Identify which cell holds the provided text, then report its (X, Y) central coordinate. 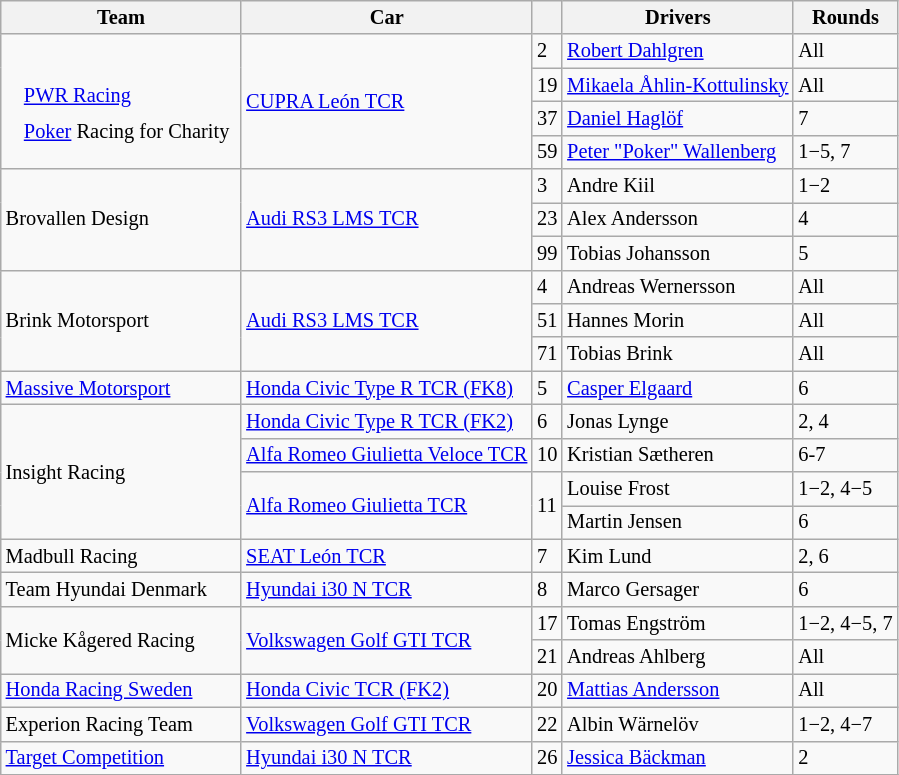
99 (547, 253)
Martin Jensen (678, 522)
6-7 (845, 455)
Peter "Poker" Wallenberg (678, 152)
Mattias Andersson (678, 690)
PWR Racing (127, 96)
2, 4 (845, 421)
Insight Racing (122, 472)
Madbull Racing (122, 556)
PWR Racing Poker Racing for Charity (122, 102)
Brink Motorsport (122, 320)
Experion Racing Team (122, 724)
Tobias Johansson (678, 253)
Honda Civic Type R TCR (FK8) (386, 388)
Massive Motorsport (122, 388)
1−2, 4−7 (845, 724)
Alfa Romeo Giulietta Veloce TCR (386, 455)
Hannes Morin (678, 320)
8 (547, 589)
Honda Civic Type R TCR (FK2) (386, 421)
Brovallen Design (122, 220)
Alex Andersson (678, 219)
17 (547, 623)
23 (547, 219)
Team (122, 17)
CUPRA León TCR (386, 102)
Jonas Lynge (678, 421)
Robert Dahlgren (678, 51)
Andre Kiil (678, 186)
1−2 (845, 186)
Marco Gersager (678, 589)
Rounds (845, 17)
Poker Racing for Charity (127, 131)
Honda Civic TCR (FK2) (386, 690)
1−5, 7 (845, 152)
Andreas Ahlberg (678, 657)
Kristian Sætheren (678, 455)
26 (547, 758)
Tobias Brink (678, 354)
3 (547, 186)
Louise Frost (678, 489)
Target Competition (122, 758)
Daniel Haglöf (678, 118)
19 (547, 85)
Tomas Engström (678, 623)
Team Hyundai Denmark (122, 589)
Albin Wärnelöv (678, 724)
Car (386, 17)
1−2, 4−5, 7 (845, 623)
59 (547, 152)
Casper Elgaard (678, 388)
11 (547, 506)
10 (547, 455)
22 (547, 724)
Drivers (678, 17)
1−2, 4−5 (845, 489)
Kim Lund (678, 556)
Alfa Romeo Giulietta TCR (386, 506)
Micke Kågered Racing (122, 640)
37 (547, 118)
Jessica Bäckman (678, 758)
71 (547, 354)
51 (547, 320)
Honda Racing Sweden (122, 690)
Andreas Wernersson (678, 287)
Mikaela Åhlin-Kottulinsky (678, 85)
2, 6 (845, 556)
SEAT León TCR (386, 556)
21 (547, 657)
20 (547, 690)
